Locate the cell with the specified text and output its (X, Y) center coordinate. 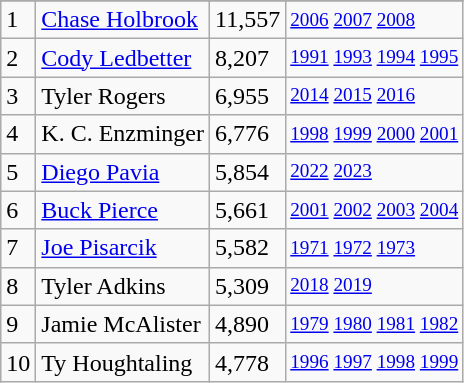
Diego Pavia (123, 172)
2022 2023 (374, 172)
2018 2019 (374, 286)
1971 1972 1973 (374, 248)
5,582 (248, 248)
1991 1993 1994 1995 (374, 58)
8 (18, 286)
1979 1980 1981 1982 (374, 324)
Tyler Rogers (123, 96)
Ty Houghtaling (123, 362)
1996 1997 1998 1999 (374, 362)
Jamie McAlister (123, 324)
Joe Pisarcik (123, 248)
8,207 (248, 58)
Chase Holbrook (123, 20)
9 (18, 324)
K. C. Enzminger (123, 134)
10 (18, 362)
2014 2015 2016 (374, 96)
Buck Pierce (123, 210)
5,309 (248, 286)
5,661 (248, 210)
5 (18, 172)
6,955 (248, 96)
7 (18, 248)
2001 2002 2003 2004 (374, 210)
4,778 (248, 362)
2006 2007 2008 (374, 20)
4 (18, 134)
4,890 (248, 324)
6,776 (248, 134)
Cody Ledbetter (123, 58)
6 (18, 210)
1 (18, 20)
Tyler Adkins (123, 286)
1998 1999 2000 2001 (374, 134)
2 (18, 58)
3 (18, 96)
11,557 (248, 20)
5,854 (248, 172)
